Output the (X, Y) coordinate of the center of the cell containing the given text.  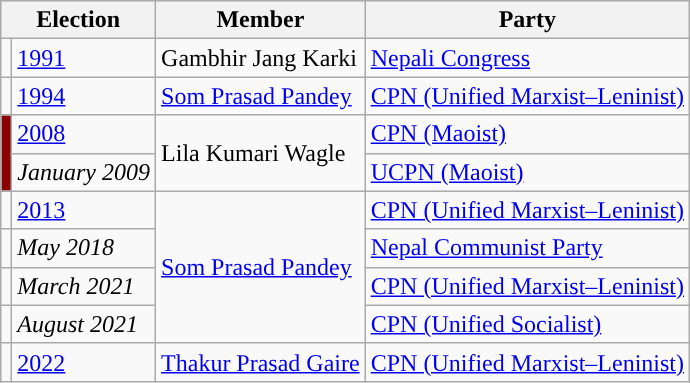
August 2021 (84, 324)
CPN (Maoist) (527, 134)
Nepal Communist Party (527, 248)
Election (78, 20)
Lila Kumari Wagle (261, 153)
Party (527, 20)
Thakur Prasad Gaire (261, 362)
March 2021 (84, 286)
UCPN (Maoist) (527, 172)
Member (261, 20)
CPN (Unified Socialist) (527, 324)
Gambhir Jang Karki (261, 58)
Nepali Congress (527, 58)
May 2018 (84, 248)
2022 (84, 362)
January 2009 (84, 172)
2008 (84, 134)
2013 (84, 210)
1991 (84, 58)
1994 (84, 96)
